Locate the cell with the specified text and output its [X, Y] center coordinate. 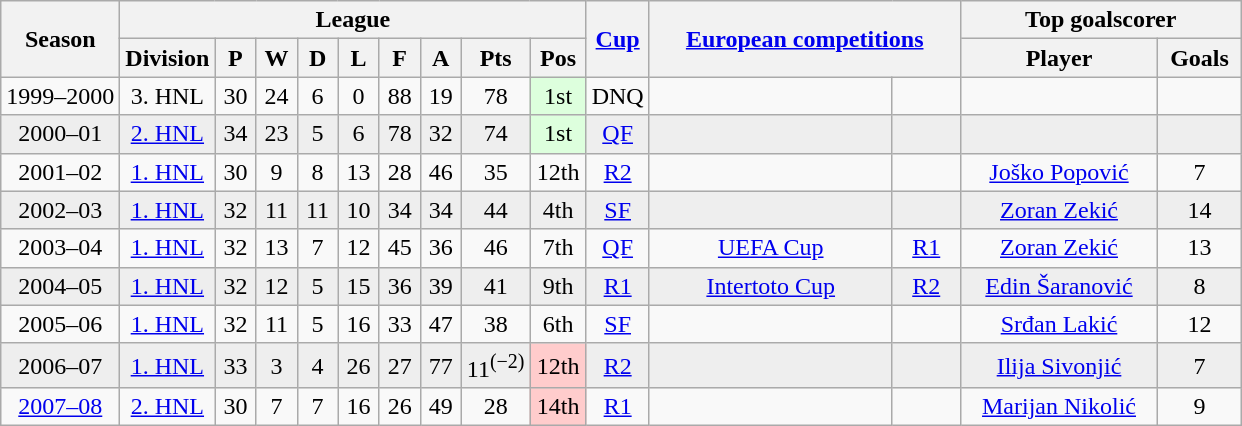
35 [496, 172]
14th [558, 407]
10 [358, 210]
2001–02 [60, 172]
7th [558, 248]
2000–01 [60, 134]
UEFA Cup [770, 248]
Ilija Sivonjić [1059, 366]
2007–08 [60, 407]
2006–07 [60, 366]
3. HNL [168, 96]
L [358, 58]
45 [400, 248]
D [318, 58]
47 [440, 324]
2005–06 [60, 324]
38 [496, 324]
Division [168, 58]
2004–05 [60, 286]
P [236, 58]
11(−2) [496, 366]
European competitions [804, 39]
Season [60, 39]
3 [276, 366]
23 [276, 134]
Intertoto Cup [770, 286]
77 [440, 366]
W [276, 58]
1999–2000 [60, 96]
DNQ [618, 96]
Cup [618, 39]
74 [496, 134]
4th [558, 210]
9th [558, 286]
Pts [496, 58]
2002–03 [60, 210]
League [353, 20]
Joško Popović [1059, 172]
41 [496, 286]
44 [496, 210]
A [440, 58]
F [400, 58]
0 [358, 96]
39 [440, 286]
19 [440, 96]
88 [400, 96]
Edin Šaranović [1059, 286]
Player [1059, 58]
Pos [558, 58]
Marijan Nikolić [1059, 407]
Goals [1200, 58]
Top goalscorer [1100, 20]
6th [558, 324]
14 [1200, 210]
24 [276, 96]
4 [318, 366]
15 [358, 286]
2003–04 [60, 248]
27 [400, 366]
Srđan Lakić [1059, 324]
49 [440, 407]
